Return the [X, Y] coordinate for the center point of the cell that contains the specified text.  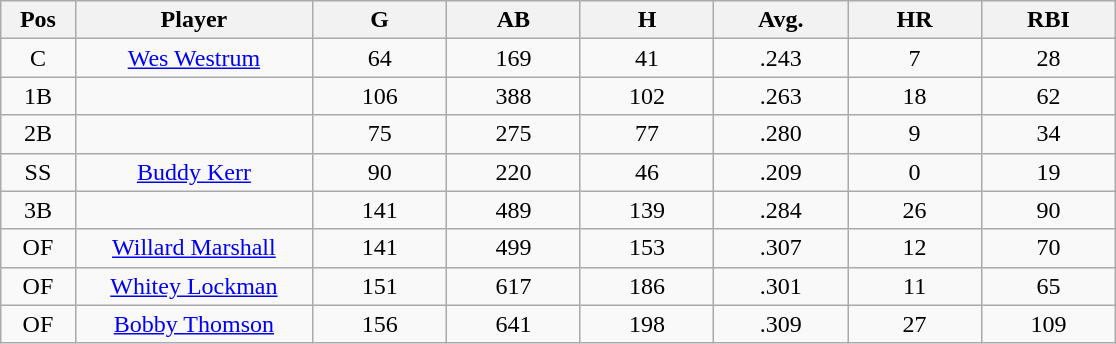
75 [380, 134]
H [647, 20]
.263 [781, 96]
C [38, 58]
3B [38, 210]
151 [380, 286]
220 [514, 172]
9 [915, 134]
198 [647, 324]
26 [915, 210]
Pos [38, 20]
AB [514, 20]
Bobby Thomson [194, 324]
19 [1048, 172]
156 [380, 324]
106 [380, 96]
64 [380, 58]
.284 [781, 210]
70 [1048, 248]
139 [647, 210]
.209 [781, 172]
28 [1048, 58]
Willard Marshall [194, 248]
27 [915, 324]
169 [514, 58]
.307 [781, 248]
2B [38, 134]
.309 [781, 324]
102 [647, 96]
12 [915, 248]
SS [38, 172]
489 [514, 210]
499 [514, 248]
34 [1048, 134]
18 [915, 96]
388 [514, 96]
65 [1048, 286]
46 [647, 172]
.280 [781, 134]
7 [915, 58]
Wes Westrum [194, 58]
153 [647, 248]
G [380, 20]
77 [647, 134]
Buddy Kerr [194, 172]
186 [647, 286]
Whitey Lockman [194, 286]
641 [514, 324]
41 [647, 58]
109 [1048, 324]
62 [1048, 96]
1B [38, 96]
617 [514, 286]
275 [514, 134]
Player [194, 20]
RBI [1048, 20]
Avg. [781, 20]
HR [915, 20]
11 [915, 286]
.243 [781, 58]
.301 [781, 286]
0 [915, 172]
